Output the [X, Y] coordinate of the center of the cell containing the given text.  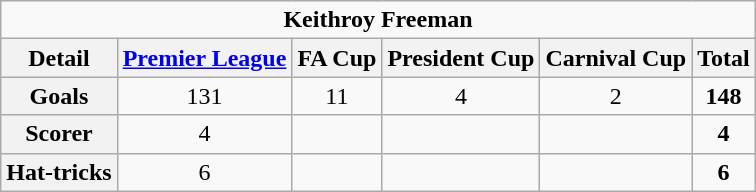
FA Cup [337, 58]
131 [204, 96]
Detail [59, 58]
Hat-tricks [59, 172]
Scorer [59, 134]
Premier League [204, 58]
Carnival Cup [616, 58]
President Cup [461, 58]
Goals [59, 96]
Total [724, 58]
148 [724, 96]
11 [337, 96]
2 [616, 96]
Keithroy Freeman [378, 20]
